Return the [x, y] coordinate for the center point of the cell that contains the specified text.  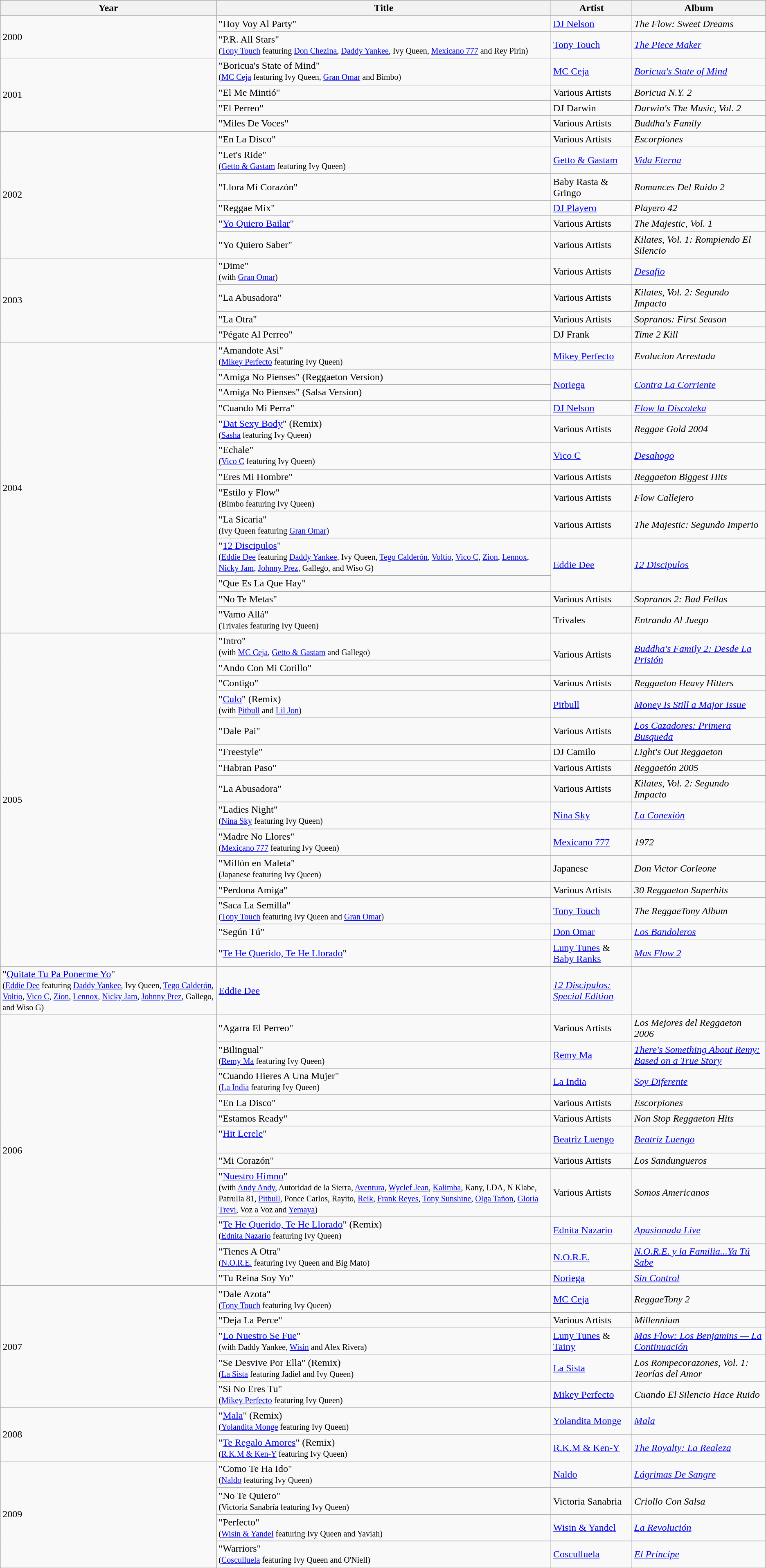
Reggaeton Biggest Hits [699, 477]
Don Omar [591, 932]
DJ Camilo [591, 752]
"Saca La Semilla" (Tony Touch featuring Ivy Queen and Gran Omar) [384, 911]
2008 [108, 1435]
"Miles De Voces" [384, 124]
"Yo Quiero Bailar" [384, 223]
Evolucion Arrestada [699, 356]
Pitbull [591, 705]
The Royalty: La Realeza [699, 1448]
"Boricua's State of Mind" (MC Ceja featuring Ivy Queen, Gran Omar and Bimbo) [384, 71]
"Freestyle" [384, 752]
Mexicano 777 [591, 842]
"Bilingual" (Remy Ma featuring Ivy Queen) [384, 1055]
Luny Tunes & Baby Ranks [591, 953]
Mas Flow 2 [699, 953]
Reggaeton Heavy Hitters [699, 683]
El Príncipe [699, 1554]
"Tienes A Otra" (N.O.R.E. featuring Ivy Queen and Big Mato) [384, 1257]
Buddha's Family [699, 124]
"Si No Eres Tu" (Mikey Perfecto featuring Ivy Queen) [384, 1395]
"Habran Paso" [384, 768]
"Contigo" [384, 683]
The Majestic, Vol. 1 [699, 223]
Los Rompecorazones, Vol. 1: Teorías del Amor [699, 1367]
"Millón en Maleta" (Japanese featuring Ivy Queen) [384, 868]
"Hoy Voy Al Party" [384, 24]
"Intro" (with MC Ceja, Getto & Gastam and Gallego) [384, 647]
Mas Flow: Los Benjamins — La Continuación [699, 1341]
Lágrimas De Sangre [699, 1475]
Title [384, 8]
Cuando El Silencio Hace Ruido [699, 1395]
Year [108, 8]
Entrando Al Juego [699, 620]
"Cuando Mi Perra" [384, 408]
N.O.R.E. y la Familia...Ya Tú Sabe [699, 1257]
"Tu Reina Soy Yo" [384, 1278]
"Dale Pai" [384, 731]
"Culo" (Remix) (with Pitbull and Lil Jon) [384, 705]
"Hit Lerele" [384, 1139]
Reggaetón 2005 [699, 768]
2002 [108, 195]
"Madre No Llores" (Mexicano 777 featuring Ivy Queen) [384, 842]
Mala [699, 1422]
2007 [108, 1347]
Flow Callejero [699, 498]
1972 [699, 842]
"Llora Mi Corazón" [384, 187]
"Lo Nuestro Se Fue" (with Daddy Yankee, Wisin and Alex Rivera) [384, 1341]
"Deja La Perce" [384, 1320]
The Majestic: Segundo Imperio [699, 525]
Los Mejores del Reggaeton 2006 [699, 1029]
"Que Es La Que Hay" [384, 583]
Vico C [591, 456]
La Sista [591, 1367]
"Cuando Hieres A Una Mujer" (La India featuring Ivy Queen) [384, 1082]
DJ Darwin [591, 108]
Flow la Discoteka [699, 408]
DJ Playero [591, 208]
"Agarra El Perreo" [384, 1029]
The ReggaeTony Album [699, 911]
"Pégate Al Perreo" [384, 335]
La Conexión [699, 815]
"Reggae Mix" [384, 208]
Reggae Gold 2004 [699, 429]
Artist [591, 8]
"Let's Ride" (Getto & Gastam featuring Ivy Queen) [384, 160]
Somos Americanos [699, 1192]
"Se Desvive Por Ella" (Remix) (La Sista featuring Jadiel and Ivy Queen) [384, 1367]
La India [591, 1082]
"Amiga No Pienses" (Reggaeton Version) [384, 377]
Ednita Nazario [591, 1230]
"El Me Mintió" [384, 92]
"Ladies Night" (Nina Sky featuring Ivy Queen) [384, 815]
"Yo Quiero Saber" [384, 245]
"Según Tú" [384, 932]
"Estamos Ready" [384, 1118]
2003 [108, 300]
"El Perreo" [384, 108]
La Revolución [699, 1528]
Desafio [699, 272]
R.K.M & Ken-Y [591, 1448]
Yolandita Monge [591, 1422]
Boricua N.Y. 2 [699, 92]
"Ando Con Mi Corillo" [384, 668]
Luny Tunes & Tainy [591, 1341]
"Estilo y Flow" (Bimbo featuring Ivy Queen) [384, 498]
Remy Ma [591, 1055]
"La Otra" [384, 319]
ReggaeTony 2 [699, 1299]
Soy Diferente [699, 1082]
"La Sicaria" (Ivy Queen featuring Gran Omar) [384, 525]
2009 [108, 1514]
"Warriors" (Cosculluela featuring Ivy Queen and O'Niell) [384, 1554]
"Te He Querido, Te He Llorado" [384, 953]
2000 [108, 37]
Nina Sky [591, 815]
Kilates, Vol. 1: Rompiendo El Silencio [699, 245]
12 Discipulos: Special Edition [591, 991]
"Echale" (Vico C featuring Ivy Queen) [384, 456]
Trivales [591, 620]
Vida Eterna [699, 160]
"Dime" (with Gran Omar) [384, 272]
"No Te Quiero" (Victoria Sanabría featuring Ivy Queen) [384, 1501]
The Piece Maker [699, 45]
2006 [108, 1151]
Sopranos 2: Bad Fellas [699, 599]
Playero 42 [699, 208]
"Eres Mi Hombre" [384, 477]
Apasionada Live [699, 1230]
"Perfecto" (Wisin & Yandel featuring Ivy Queen and Yaviah) [384, 1528]
Darwin's The Music, Vol. 2 [699, 108]
Sopranos: First Season [699, 319]
"Vamo Allá" (Trivales featuring Ivy Queen) [384, 620]
"Te He Querido, Te He Llorado" (Remix) (Ednita Nazario featuring Ivy Queen) [384, 1230]
Naldo [591, 1475]
Time 2 Kill [699, 335]
"Mi Corazón" [384, 1160]
Light's Out Reggaeton [699, 752]
"Amandote Asi" (Mikey Perfecto featuring Ivy Queen) [384, 356]
The Flow: Sweet Dreams [699, 24]
"Como Te Ha Ido" (Naldo featuring Ivy Queen) [384, 1475]
Victoria Sanabria [591, 1501]
"P.R. All Stars" (Tony Touch featuring Don Chezina, Daddy Yankee, Ivy Queen, Mexicano 777 and Rey Pirin) [384, 45]
"Mala" (Remix) (Yolandita Monge featuring Ivy Queen) [384, 1422]
2005 [108, 800]
Sin Control [699, 1278]
DJ Frank [591, 335]
"Dale Azota" (Tony Touch featuring Ivy Queen) [384, 1299]
"Amiga No Pienses" (Salsa Version) [384, 392]
2001 [108, 95]
"Perdona Amiga" [384, 890]
Album [699, 8]
Los Cazadores: Primera Busqueda [699, 731]
12 Discipulos [699, 564]
Contra La Corriente [699, 385]
Wisin & Yandel [591, 1528]
Cosculluela [591, 1554]
Los Bandoleros [699, 932]
"No Te Metas" [384, 599]
Non Stop Reggaeton Hits [699, 1118]
Criollo Con Salsa [699, 1501]
Baby Rasta & Gringo [591, 187]
Romances Del Ruido 2 [699, 187]
Getto & Gastam [591, 160]
N.O.R.E. [591, 1257]
Money Is Still a Major Issue [699, 705]
Millennium [699, 1320]
There's Something About Remy: Based on a True Story [699, 1055]
Desahogo [699, 456]
Buddha's Family 2: Desde La Prisión [699, 655]
Japanese [591, 868]
"Te Regalo Amores" (Remix) (R.K.M & Ken-Y featuring Ivy Queen) [384, 1448]
2004 [108, 488]
Boricua's State of Mind [699, 71]
"Dat Sexy Body" (Remix) (Sasha featuring Ivy Queen) [384, 429]
30 Reggaeton Superhits [699, 890]
Los Sandungueros [699, 1160]
Don Victor Corleone [699, 868]
